Locate the cell with the specified text and output its (X, Y) center coordinate. 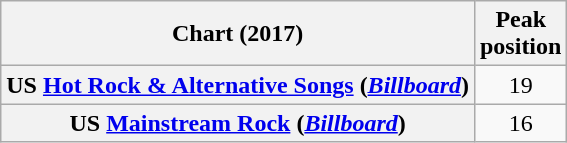
16 (520, 123)
Chart (2017) (238, 34)
US Mainstream Rock (Billboard) (238, 123)
19 (520, 85)
Peakposition (520, 34)
US Hot Rock & Alternative Songs (Billboard) (238, 85)
